Extract the [x, y] coordinate from the center of the cell holding the provided text.  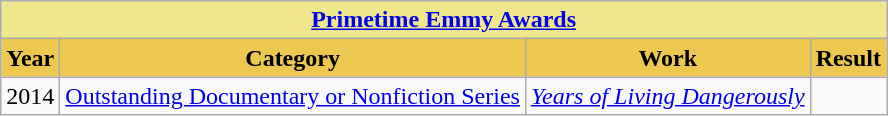
Result [848, 58]
Years of Living Dangerously [668, 96]
Outstanding Documentary or Nonfiction Series [293, 96]
Work [668, 58]
Category [293, 58]
Year [30, 58]
Primetime Emmy Awards [444, 20]
2014 [30, 96]
